Output the (x, y) coordinate of the center of the cell containing the given text.  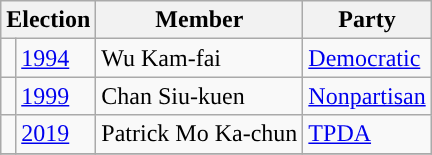
Party (367, 20)
1994 (56, 58)
Nonpartisan (367, 96)
1999 (56, 96)
Wu Kam-fai (200, 58)
TPDA (367, 134)
Member (200, 20)
Democratic (367, 58)
2019 (56, 134)
Chan Siu-kuen (200, 96)
Election (48, 20)
Patrick Mo Ka-chun (200, 134)
